Return the (x, y) coordinate for the center point of the cell that contains the specified text.  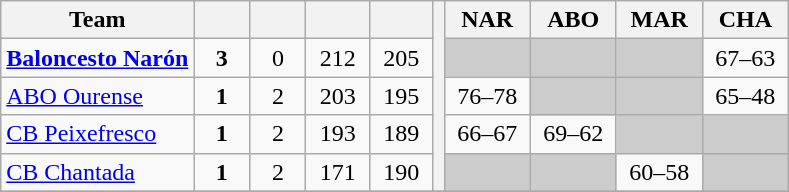
203 (338, 96)
Baloncesto Narón (98, 58)
190 (401, 172)
76–78 (487, 96)
189 (401, 134)
ABO (573, 20)
ABO Ourense (98, 96)
0 (278, 58)
CB Chantada (98, 172)
67–63 (745, 58)
205 (401, 58)
MAR (659, 20)
212 (338, 58)
CHA (745, 20)
3 (222, 58)
CB Peixefresco (98, 134)
60–58 (659, 172)
69–62 (573, 134)
195 (401, 96)
193 (338, 134)
Team (98, 20)
NAR (487, 20)
171 (338, 172)
65–48 (745, 96)
66–67 (487, 134)
